Identify which cell holds the provided text, then report its (X, Y) central coordinate. 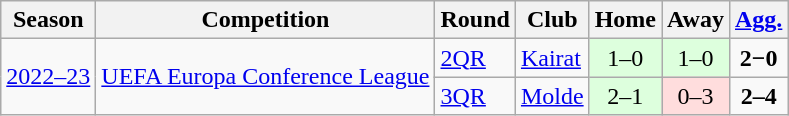
Kairat (552, 58)
Molde (552, 96)
3QR (475, 96)
2−0 (758, 58)
Competition (266, 20)
Agg. (758, 20)
2022–23 (48, 77)
UEFA Europa Conference League (266, 77)
Season (48, 20)
2–1 (625, 96)
Club (552, 20)
2–4 (758, 96)
Away (696, 20)
0–3 (696, 96)
Round (475, 20)
Home (625, 20)
2QR (475, 58)
